Find where the given text appears and provide that cell's center as [x, y] coordinate. 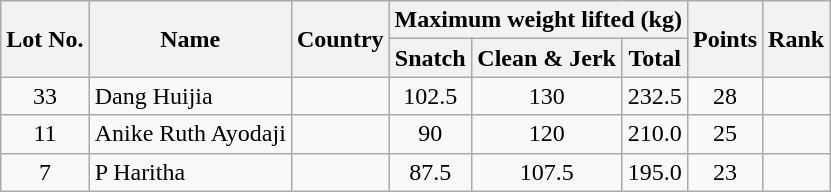
90 [430, 134]
Clean & Jerk [546, 58]
33 [45, 96]
23 [724, 172]
130 [546, 96]
25 [724, 134]
210.0 [654, 134]
195.0 [654, 172]
120 [546, 134]
107.5 [546, 172]
Points [724, 39]
102.5 [430, 96]
Lot No. [45, 39]
Anike Ruth Ayodaji [190, 134]
Country [340, 39]
Dang Huijia [190, 96]
11 [45, 134]
232.5 [654, 96]
Maximum weight lifted (kg) [538, 20]
Total [654, 58]
28 [724, 96]
Name [190, 39]
Rank [796, 39]
P Haritha [190, 172]
7 [45, 172]
87.5 [430, 172]
Snatch [430, 58]
